From the cell containing the given text, extract its center point as (X, Y) coordinate. 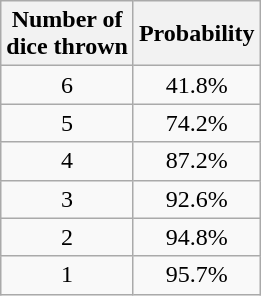
Probability (196, 34)
4 (68, 161)
41.8% (196, 85)
95.7% (196, 275)
Number ofdice thrown (68, 34)
87.2% (196, 161)
74.2% (196, 123)
6 (68, 85)
94.8% (196, 237)
5 (68, 123)
92.6% (196, 199)
2 (68, 237)
3 (68, 199)
1 (68, 275)
